Search for the cell housing the specified text and yield its (x, y) center coordinate. 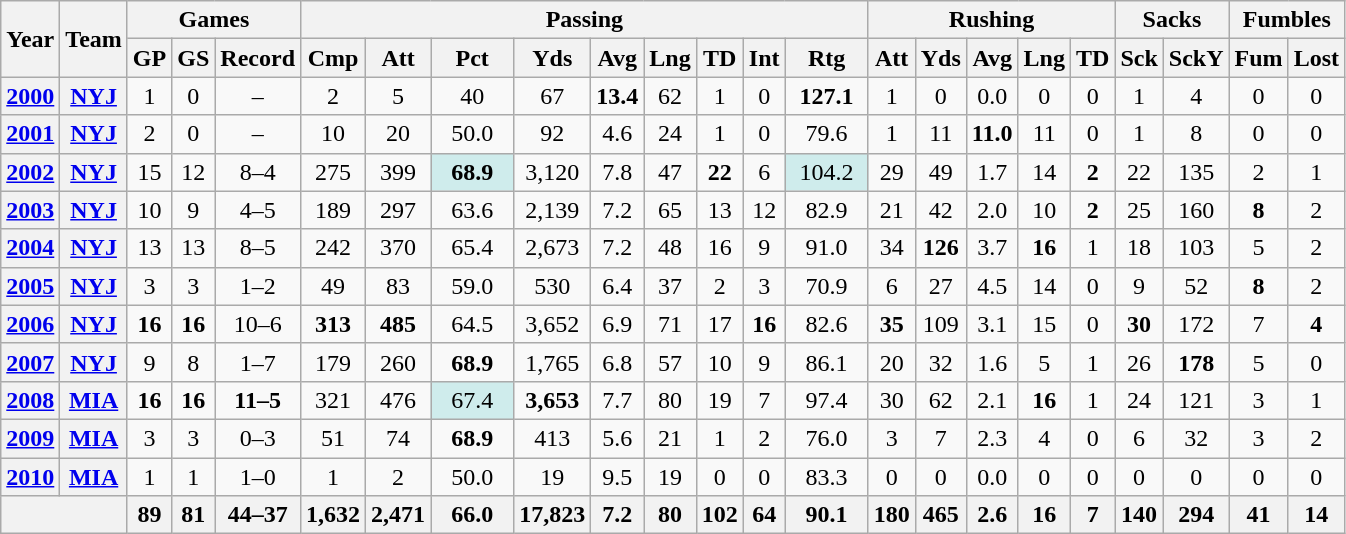
86.1 (826, 362)
2001 (30, 134)
1,765 (552, 362)
5.6 (618, 438)
65 (670, 210)
67 (552, 96)
3,120 (552, 172)
51 (334, 438)
2005 (30, 286)
Pct (472, 58)
476 (398, 400)
242 (334, 248)
7.7 (618, 400)
42 (940, 210)
10–6 (258, 324)
179 (334, 362)
Rushing (992, 20)
6.8 (618, 362)
104.2 (826, 172)
140 (1139, 515)
29 (892, 172)
37 (670, 286)
4.5 (992, 286)
89 (149, 515)
40 (472, 96)
34 (892, 248)
135 (1196, 172)
64 (764, 515)
SckY (1196, 58)
2002 (30, 172)
8–4 (258, 172)
48 (670, 248)
172 (1196, 324)
127.1 (826, 96)
70.9 (826, 286)
1–7 (258, 362)
1,632 (334, 515)
26 (1139, 362)
Games (214, 20)
Team (94, 39)
17,823 (552, 515)
1–0 (258, 477)
9.5 (618, 477)
65.4 (472, 248)
35 (892, 324)
82.6 (826, 324)
313 (334, 324)
3.1 (992, 324)
Fumbles (1286, 20)
2.0 (992, 210)
530 (552, 286)
44–37 (258, 515)
370 (398, 248)
6.4 (618, 286)
399 (398, 172)
2006 (30, 324)
2007 (30, 362)
Cmp (334, 58)
0–3 (258, 438)
Int (764, 58)
2,673 (552, 248)
47 (670, 172)
103 (1196, 248)
52 (1196, 286)
Sck (1139, 58)
Rtg (826, 58)
Sacks (1172, 20)
2009 (30, 438)
1.7 (992, 172)
82.9 (826, 210)
2.3 (992, 438)
294 (1196, 515)
3,653 (552, 400)
83 (398, 286)
18 (1139, 248)
8–5 (258, 248)
297 (398, 210)
59.0 (472, 286)
260 (398, 362)
83.3 (826, 477)
11–5 (258, 400)
64.5 (472, 324)
2,139 (552, 210)
2000 (30, 96)
413 (552, 438)
2004 (30, 248)
465 (940, 515)
41 (1258, 515)
97.4 (826, 400)
2.6 (992, 515)
485 (398, 324)
7.8 (618, 172)
66.0 (472, 515)
11.0 (992, 134)
90.1 (826, 515)
109 (940, 324)
GP (149, 58)
13.4 (618, 96)
121 (1196, 400)
91.0 (826, 248)
275 (334, 172)
Fum (1258, 58)
178 (1196, 362)
2008 (30, 400)
2003 (30, 210)
63.6 (472, 210)
189 (334, 210)
2,471 (398, 515)
74 (398, 438)
2010 (30, 477)
160 (1196, 210)
1–2 (258, 286)
Lost (1316, 58)
Passing (585, 20)
92 (552, 134)
4.6 (618, 134)
321 (334, 400)
126 (940, 248)
81 (194, 515)
79.6 (826, 134)
3,652 (552, 324)
6.9 (618, 324)
1.6 (992, 362)
17 (720, 324)
76.0 (826, 438)
Year (30, 39)
Record (258, 58)
57 (670, 362)
25 (1139, 210)
71 (670, 324)
GS (194, 58)
180 (892, 515)
3.7 (992, 248)
102 (720, 515)
2.1 (992, 400)
67.4 (472, 400)
27 (940, 286)
4–5 (258, 210)
